From the cell containing the given text, extract its center point as [X, Y] coordinate. 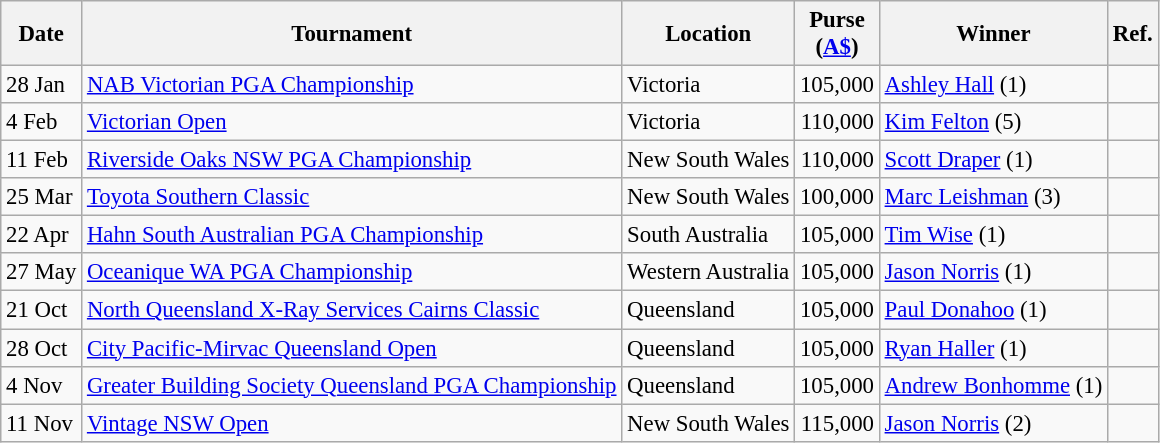
115,000 [838, 423]
Scott Draper (1) [993, 160]
Ashley Hall (1) [993, 85]
4 Feb [42, 122]
Winner [993, 34]
Tim Wise (1) [993, 235]
Date [42, 34]
Tournament [352, 34]
NAB Victorian PGA Championship [352, 85]
Jason Norris (1) [993, 273]
28 Jan [42, 85]
Greater Building Society Queensland PGA Championship [352, 385]
Riverside Oaks NSW PGA Championship [352, 160]
Purse(A$) [838, 34]
Jason Norris (2) [993, 423]
Andrew Bonhomme (1) [993, 385]
11 Feb [42, 160]
22 Apr [42, 235]
North Queensland X-Ray Services Cairns Classic [352, 310]
Location [708, 34]
Western Australia [708, 273]
27 May [42, 273]
Ref. [1133, 34]
28 Oct [42, 348]
4 Nov [42, 385]
Kim Felton (5) [993, 122]
100,000 [838, 197]
City Pacific-Mirvac Queensland Open [352, 348]
Ryan Haller (1) [993, 348]
21 Oct [42, 310]
Paul Donahoo (1) [993, 310]
Vintage NSW Open [352, 423]
Toyota Southern Classic [352, 197]
Oceanique WA PGA Championship [352, 273]
Victorian Open [352, 122]
Marc Leishman (3) [993, 197]
Hahn South Australian PGA Championship [352, 235]
11 Nov [42, 423]
25 Mar [42, 197]
South Australia [708, 235]
